Detect which cell encompasses the target text, then output its [X, Y] center coordinate. 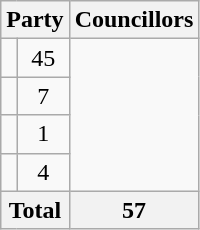
Councillors [134, 20]
57 [134, 210]
45 [43, 58]
Total [35, 210]
7 [43, 96]
1 [43, 134]
Party [35, 20]
4 [43, 172]
